Return the (x, y) coordinate for the center point of the cell that contains the specified text.  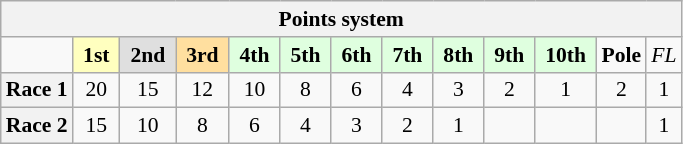
20 (96, 90)
5th (306, 55)
10th (566, 55)
2nd (148, 55)
8th (458, 55)
4th (254, 55)
1st (96, 55)
7th (408, 55)
6th (356, 55)
3rd (202, 55)
FL (664, 55)
12 (202, 90)
Points system (342, 19)
9th (510, 55)
Race 1 (37, 90)
Pole (622, 55)
Race 2 (37, 126)
